From the cell containing the given text, extract its center point as [X, Y] coordinate. 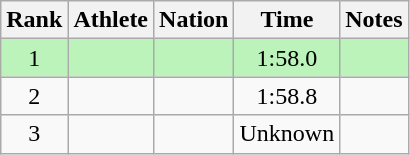
1 [34, 58]
2 [34, 96]
Nation [194, 20]
Athlete [111, 20]
Time [287, 20]
Notes [374, 20]
Unknown [287, 134]
3 [34, 134]
1:58.8 [287, 96]
1:58.0 [287, 58]
Rank [34, 20]
